Provide the (x, y) coordinate of the cell's center where the given text is located.  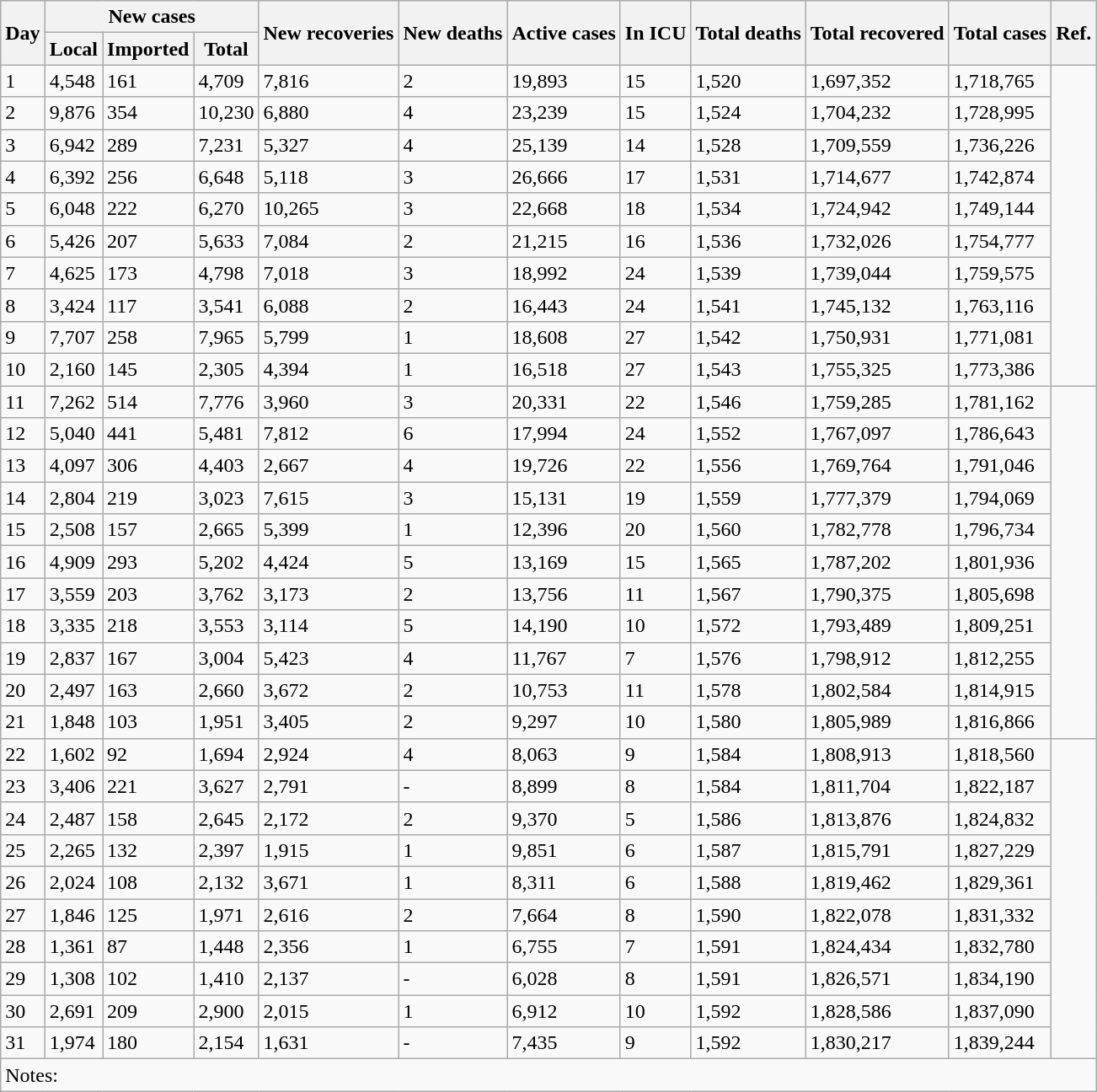
1,728,995 (1000, 113)
1,794,069 (1000, 498)
14,190 (564, 626)
2,924 (329, 754)
1,814,915 (1000, 690)
1,782,778 (877, 530)
1,308 (73, 979)
1,846 (73, 914)
3,004 (226, 658)
1,541 (748, 305)
Notes: (548, 1075)
20,331 (564, 402)
108 (148, 882)
5,040 (73, 434)
3,559 (73, 594)
1,536 (748, 241)
256 (148, 177)
Ref. (1073, 33)
1,724,942 (877, 209)
29 (23, 979)
3,173 (329, 594)
1,631 (329, 1043)
158 (148, 818)
7,812 (329, 434)
207 (148, 241)
1,556 (748, 466)
18,608 (564, 337)
1,824,434 (877, 947)
3,541 (226, 305)
1,361 (73, 947)
9,297 (564, 722)
25 (23, 850)
10,265 (329, 209)
13,169 (564, 562)
1,777,379 (877, 498)
218 (148, 626)
11,767 (564, 658)
1,736,226 (1000, 145)
1,808,913 (877, 754)
1,796,734 (1000, 530)
102 (148, 979)
5,399 (329, 530)
87 (148, 947)
1,813,876 (877, 818)
1,773,386 (1000, 369)
7,435 (564, 1043)
1,542 (748, 337)
2,265 (73, 850)
1,809,251 (1000, 626)
2,487 (73, 818)
7,262 (73, 402)
12 (23, 434)
222 (148, 209)
103 (148, 722)
2,356 (329, 947)
1,759,575 (1000, 273)
18,992 (564, 273)
221 (148, 786)
New recoveries (329, 33)
7,664 (564, 914)
1,805,698 (1000, 594)
5,327 (329, 145)
2,397 (226, 850)
3,335 (73, 626)
23,239 (564, 113)
Total recovered (877, 33)
1,448 (226, 947)
1,524 (748, 113)
1,410 (226, 979)
3,114 (329, 626)
2,691 (73, 1011)
23 (23, 786)
1,951 (226, 722)
1,790,375 (877, 594)
2,900 (226, 1011)
21 (23, 722)
2,660 (226, 690)
17,994 (564, 434)
Total (226, 49)
1,787,202 (877, 562)
1,534 (748, 209)
1,974 (73, 1043)
1,749,144 (1000, 209)
13 (23, 466)
4,403 (226, 466)
1,791,046 (1000, 466)
258 (148, 337)
1,837,090 (1000, 1011)
2,667 (329, 466)
1,567 (748, 594)
1,815,791 (877, 850)
1,812,255 (1000, 658)
Active cases (564, 33)
16,518 (564, 369)
5,118 (329, 177)
4,709 (226, 81)
92 (148, 754)
1,546 (748, 402)
7,018 (329, 273)
21,215 (564, 241)
2,665 (226, 530)
2,616 (329, 914)
1,520 (748, 81)
1,805,989 (877, 722)
3,671 (329, 882)
1,839,244 (1000, 1043)
4,394 (329, 369)
7,084 (329, 241)
9,370 (564, 818)
7,816 (329, 81)
4,625 (73, 273)
1,786,643 (1000, 434)
219 (148, 498)
5,799 (329, 337)
8,899 (564, 786)
1,739,044 (877, 273)
3,023 (226, 498)
7,615 (329, 498)
1,602 (73, 754)
1,798,912 (877, 658)
3,405 (329, 722)
1,552 (748, 434)
1,704,232 (877, 113)
1,709,559 (877, 145)
Total cases (1000, 33)
19,726 (564, 466)
28 (23, 947)
2,305 (226, 369)
1,539 (748, 273)
5,481 (226, 434)
1,714,677 (877, 177)
26,666 (564, 177)
1,801,936 (1000, 562)
1,822,078 (877, 914)
26 (23, 882)
1,831,332 (1000, 914)
1,742,874 (1000, 177)
1,848 (73, 722)
1,528 (748, 145)
1,565 (748, 562)
1,771,081 (1000, 337)
1,811,704 (877, 786)
31 (23, 1043)
3,424 (73, 305)
2,154 (226, 1043)
167 (148, 658)
293 (148, 562)
1,694 (226, 754)
132 (148, 850)
514 (148, 402)
1,781,162 (1000, 402)
1,590 (748, 914)
354 (148, 113)
Total deaths (748, 33)
Imported (148, 49)
1,767,097 (877, 434)
1,971 (226, 914)
6,048 (73, 209)
1,750,931 (877, 337)
117 (148, 305)
19,893 (564, 81)
13,756 (564, 594)
8,063 (564, 754)
16,443 (564, 305)
1,829,361 (1000, 882)
2,791 (329, 786)
New deaths (453, 33)
10,230 (226, 113)
3,553 (226, 626)
125 (148, 914)
1,745,132 (877, 305)
1,754,777 (1000, 241)
2,172 (329, 818)
7,965 (226, 337)
1,826,571 (877, 979)
1,819,462 (877, 882)
2,645 (226, 818)
4,548 (73, 81)
1,580 (748, 722)
1,531 (748, 177)
1,822,187 (1000, 786)
6,392 (73, 177)
1,834,190 (1000, 979)
161 (148, 81)
289 (148, 145)
1,763,116 (1000, 305)
1,560 (748, 530)
1,578 (748, 690)
1,572 (748, 626)
6,912 (564, 1011)
1,559 (748, 498)
5,633 (226, 241)
1,830,217 (877, 1043)
1,824,832 (1000, 818)
Local (73, 49)
7,707 (73, 337)
1,769,764 (877, 466)
1,828,586 (877, 1011)
2,015 (329, 1011)
1,816,866 (1000, 722)
1,588 (748, 882)
5,202 (226, 562)
4,798 (226, 273)
1,915 (329, 850)
1,755,325 (877, 369)
8,311 (564, 882)
1,732,026 (877, 241)
22,668 (564, 209)
6,270 (226, 209)
1,543 (748, 369)
4,909 (73, 562)
2,137 (329, 979)
209 (148, 1011)
7,776 (226, 402)
1,802,584 (877, 690)
173 (148, 273)
3,762 (226, 594)
1,827,229 (1000, 850)
2,508 (73, 530)
6,755 (564, 947)
6,880 (329, 113)
2,804 (73, 498)
6,648 (226, 177)
7,231 (226, 145)
145 (148, 369)
15,131 (564, 498)
1,586 (748, 818)
1,576 (748, 658)
In ICU (656, 33)
1,793,489 (877, 626)
25,139 (564, 145)
4,424 (329, 562)
6,028 (564, 979)
441 (148, 434)
5,423 (329, 658)
163 (148, 690)
180 (148, 1043)
2,160 (73, 369)
4,097 (73, 466)
3,406 (73, 786)
30 (23, 1011)
1,587 (748, 850)
203 (148, 594)
12,396 (564, 530)
2,132 (226, 882)
9,851 (564, 850)
9,876 (73, 113)
1,759,285 (877, 402)
5,426 (73, 241)
2,837 (73, 658)
10,753 (564, 690)
1,832,780 (1000, 947)
1,697,352 (877, 81)
2,497 (73, 690)
306 (148, 466)
3,960 (329, 402)
1,718,765 (1000, 81)
3,672 (329, 690)
New cases (152, 17)
Day (23, 33)
1,818,560 (1000, 754)
157 (148, 530)
6,942 (73, 145)
6,088 (329, 305)
3,627 (226, 786)
2,024 (73, 882)
